Return the (X, Y) coordinate for the center point of the cell that contains the specified text.  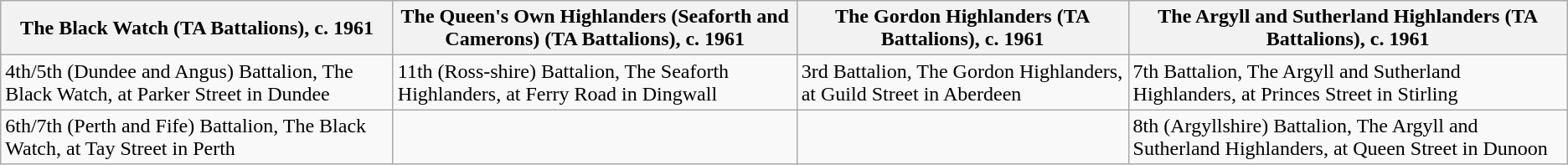
8th (Argyllshire) Battalion, The Argyll and Sutherland Highlanders, at Queen Street in Dunoon (1348, 137)
7th Battalion, The Argyll and Sutherland Highlanders, at Princes Street in Stirling (1348, 82)
The Queen's Own Highlanders (Seaforth and Camerons) (TA Battalions), c. 1961 (595, 28)
The Argyll and Sutherland Highlanders (TA Battalions), c. 1961 (1348, 28)
3rd Battalion, The Gordon Highlanders, at Guild Street in Aberdeen (962, 82)
11th (Ross-shire) Battalion, The Seaforth Highlanders, at Ferry Road in Dingwall (595, 82)
The Gordon Highlanders (TA Battalions), c. 1961 (962, 28)
6th/7th (Perth and Fife) Battalion, The Black Watch, at Tay Street in Perth (198, 137)
4th/5th (Dundee and Angus) Battalion, The Black Watch, at Parker Street in Dundee (198, 82)
The Black Watch (TA Battalions), c. 1961 (198, 28)
